Return [X, Y] of the center of cell containing provided text 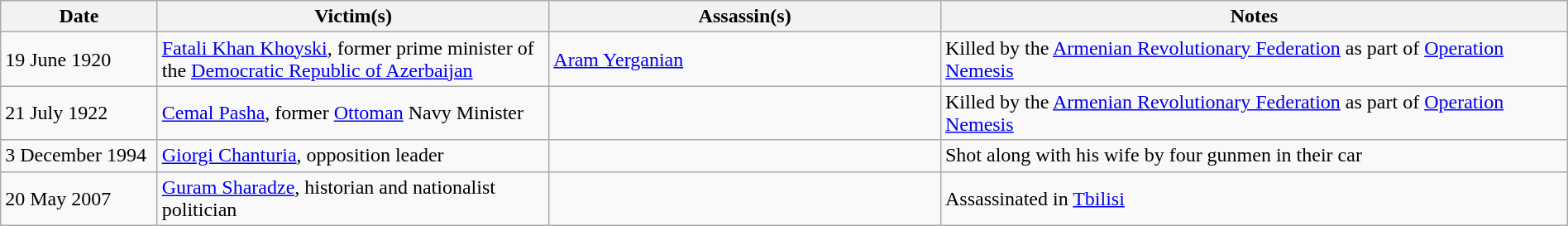
Assassinated in Tbilisi [1254, 199]
Shot along with his wife by four gunmen in their car [1254, 156]
Victim(s) [353, 17]
Assassin(s) [745, 17]
Cemal Pasha, former Ottoman Navy Minister [353, 113]
19 June 1920 [79, 60]
Date [79, 17]
3 December 1994 [79, 156]
20 May 2007 [79, 199]
21 July 1922 [79, 113]
Giorgi Chanturia, opposition leader [353, 156]
Notes [1254, 17]
Aram Yerganian [745, 60]
Fatali Khan Khoyski, former prime minister of the Democratic Republic of Azerbaijan [353, 60]
Guram Sharadze, historian and nationalist politician [353, 199]
